Return the [X, Y] coordinate for the center point of the cell that contains the specified text.  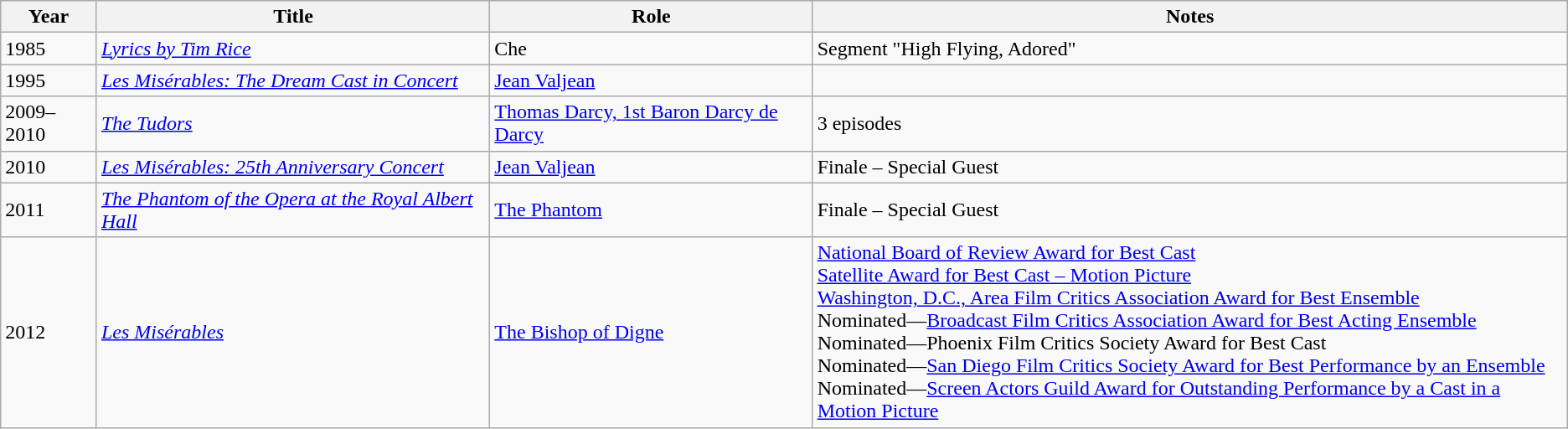
Thomas Darcy, 1st Baron Darcy de Darcy [652, 124]
1985 [49, 49]
2010 [49, 167]
Segment "High Flying, Adored" [1189, 49]
2011 [49, 209]
The Bishop of Digne [652, 332]
Role [652, 17]
The Phantom of the Opera at the Royal Albert Hall [293, 209]
Notes [1189, 17]
2012 [49, 332]
The Tudors [293, 124]
Year [49, 17]
Che [652, 49]
1995 [49, 80]
2009–2010 [49, 124]
Title [293, 17]
Les Misérables: 25th Anniversary Concert [293, 167]
Lyrics by Tim Rice [293, 49]
3 episodes [1189, 124]
The Phantom [652, 209]
Les Misérables [293, 332]
Les Misérables: The Dream Cast in Concert [293, 80]
